Scan for the cell matching the given text and deliver its (X, Y) coordinate at center. 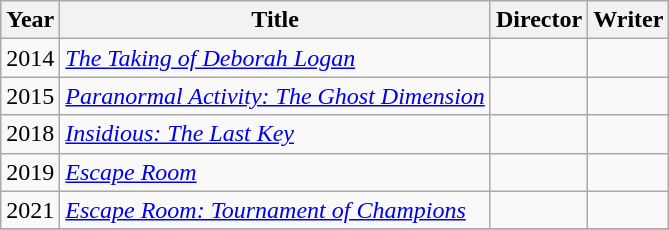
The Taking of Deborah Logan (276, 58)
Escape Room: Tournament of Champions (276, 210)
Director (538, 20)
Year (30, 20)
2021 (30, 210)
Title (276, 20)
Paranormal Activity: The Ghost Dimension (276, 96)
2014 (30, 58)
Insidious: The Last Key (276, 134)
2019 (30, 172)
2018 (30, 134)
Escape Room (276, 172)
2015 (30, 96)
Writer (628, 20)
